Detect which cell encompasses the target text, then output its (x, y) center coordinate. 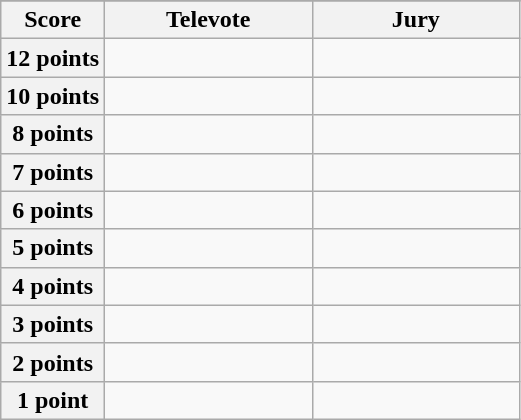
1 point (53, 400)
4 points (53, 286)
5 points (53, 248)
6 points (53, 210)
3 points (53, 324)
Jury (416, 20)
Score (53, 20)
2 points (53, 362)
12 points (53, 58)
Televote (209, 20)
7 points (53, 172)
8 points (53, 134)
10 points (53, 96)
